Pinpoint the cell where the given text exists, returning its [X, Y] midpoint coordinate. 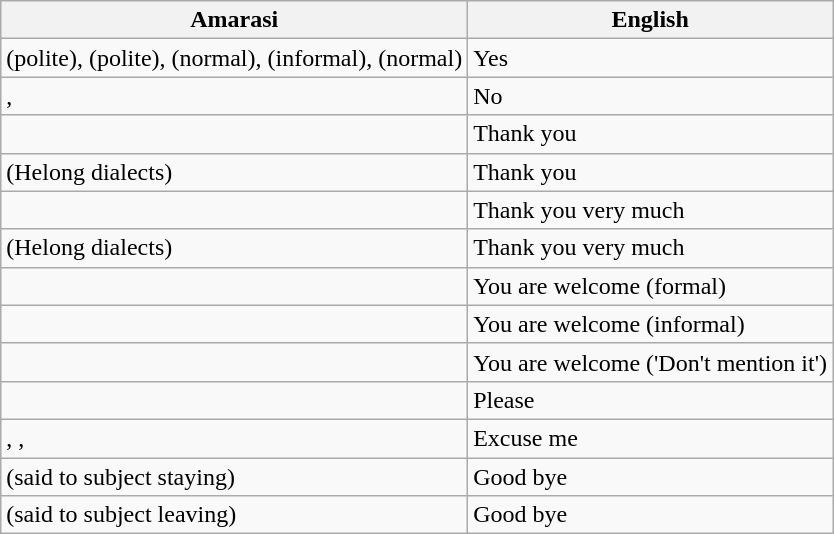
(polite), (polite), (normal), (informal), (normal) [234, 58]
You are welcome ('Don't mention it') [650, 362]
Excuse me [650, 438]
, , [234, 438]
You are welcome (informal) [650, 324]
You are welcome (formal) [650, 286]
English [650, 20]
Yes [650, 58]
No [650, 96]
Please [650, 400]
, [234, 96]
(said to subject staying) [234, 477]
Amarasi [234, 20]
(said to subject leaving) [234, 515]
